Output the [X, Y] coordinate of the center of the cell containing the given text.  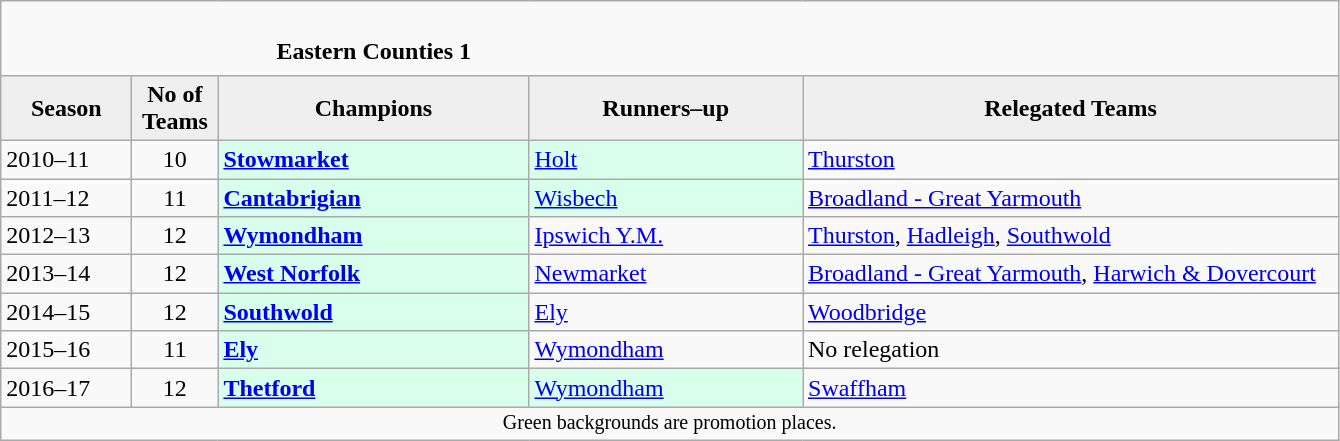
Green backgrounds are promotion places. [670, 424]
Stowmarket [374, 159]
Holt [666, 159]
2015–16 [66, 350]
Ipswich Y.M. [666, 236]
2012–13 [66, 236]
No of Teams [175, 108]
Season [66, 108]
2014–15 [66, 312]
West Norfolk [374, 274]
Southwold [374, 312]
No relegation [1070, 350]
2016–17 [66, 388]
Thurston, Hadleigh, Southwold [1070, 236]
10 [175, 159]
Runners–up [666, 108]
Swaffham [1070, 388]
2013–14 [66, 274]
Broadland - Great Yarmouth, Harwich & Dovercourt [1070, 274]
Cantabrigian [374, 197]
Broadland - Great Yarmouth [1070, 197]
2010–11 [66, 159]
Champions [374, 108]
2011–12 [66, 197]
Newmarket [666, 274]
Relegated Teams [1070, 108]
Woodbridge [1070, 312]
Thurston [1070, 159]
Wisbech [666, 197]
Thetford [374, 388]
